Locate the cell with the specified text and output its [X, Y] center coordinate. 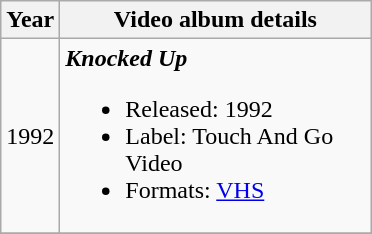
Year [30, 20]
1992 [30, 136]
Video album details [216, 20]
Knocked UpReleased: 1992Label: Touch And Go VideoFormats: VHS [216, 136]
